Return (x, y) of the center of cell containing provided text 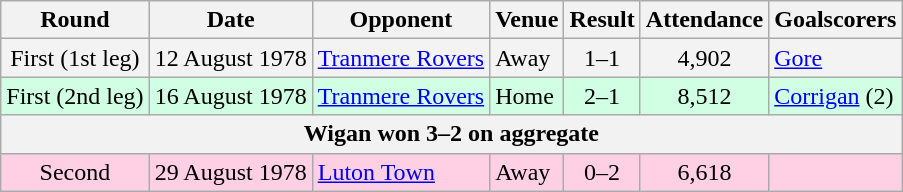
Home (527, 96)
Result (602, 20)
16 August 1978 (230, 96)
29 August 1978 (230, 172)
Goalscorers (836, 20)
12 August 1978 (230, 58)
Wigan won 3–2 on aggregate (452, 134)
Round (75, 20)
Second (75, 172)
1–1 (602, 58)
8,512 (704, 96)
Venue (527, 20)
6,618 (704, 172)
Corrigan (2) (836, 96)
Gore (836, 58)
Attendance (704, 20)
Luton Town (400, 172)
First (2nd leg) (75, 96)
Date (230, 20)
0–2 (602, 172)
2–1 (602, 96)
4,902 (704, 58)
First (1st leg) (75, 58)
Opponent (400, 20)
